Scan for the cell matching the given text and deliver its [x, y] coordinate at center. 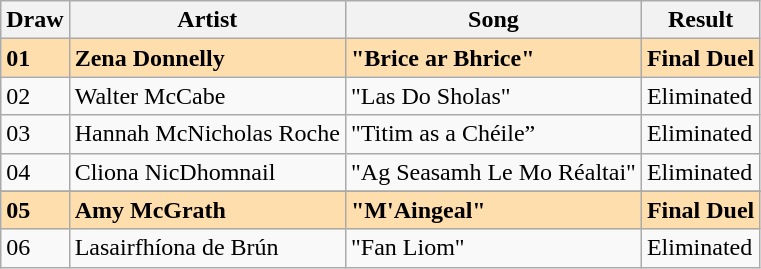
"Las Do Sholas" [493, 96]
02 [35, 96]
"Titim as a Chéile” [493, 134]
Draw [35, 20]
Cliona NicDhomnail [207, 172]
05 [35, 210]
Amy McGrath [207, 210]
Walter McCabe [207, 96]
"Ag Seasamh Le Mo Réaltai" [493, 172]
"Brice ar Bhrice" [493, 58]
Zena Donnelly [207, 58]
04 [35, 172]
"M'Aingeal" [493, 210]
Artist [207, 20]
01 [35, 58]
"Fan Liom" [493, 248]
Hannah McNicholas Roche [207, 134]
06 [35, 248]
03 [35, 134]
Lasairfhíona de Brún [207, 248]
Result [700, 20]
Song [493, 20]
